Scan for the cell matching the given text and deliver its [x, y] coordinate at center. 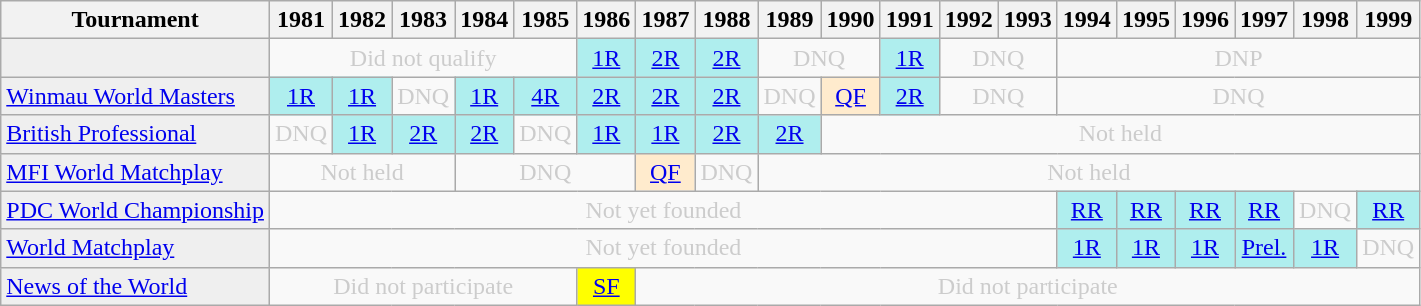
4R [546, 96]
SF [606, 286]
1992 [968, 20]
Did not qualify [422, 58]
PDC World Championship [136, 210]
1998 [1326, 20]
1987 [666, 20]
1990 [850, 20]
1982 [362, 20]
Prel. [1264, 248]
World Matchplay [136, 248]
1997 [1264, 20]
British Professional [136, 134]
1991 [910, 20]
1984 [484, 20]
1985 [546, 20]
DNP [1238, 58]
1993 [1028, 20]
Winmau World Masters [136, 96]
1986 [606, 20]
1996 [1204, 20]
1988 [726, 20]
1983 [424, 20]
1981 [300, 20]
1994 [1086, 20]
Tournament [136, 20]
MFI World Matchplay [136, 172]
1989 [790, 20]
News of the World [136, 286]
1995 [1146, 20]
1999 [1388, 20]
